For the text-containing cell, return its midpoint in (x, y) coordinate format. 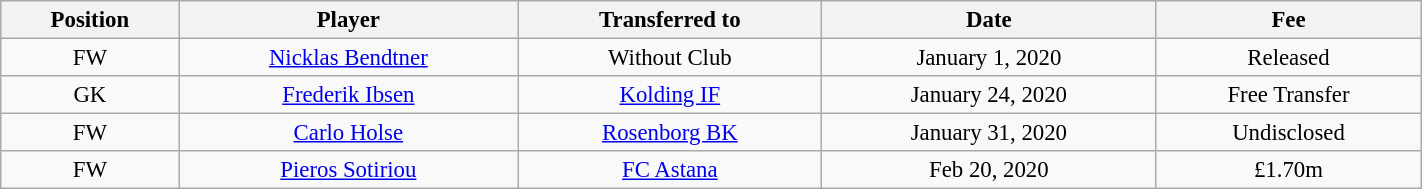
Free Transfer (1289, 95)
£1.70m (1289, 170)
FC Astana (670, 170)
Fee (1289, 20)
January 31, 2020 (989, 133)
Kolding IF (670, 95)
January 1, 2020 (989, 58)
Transferred to (670, 20)
Feb 20, 2020 (989, 170)
Nicklas Bendtner (348, 58)
Position (90, 20)
Pieros Sotiriou (348, 170)
Released (1289, 58)
Carlo Holse (348, 133)
GK (90, 95)
Undisclosed (1289, 133)
Rosenborg BK (670, 133)
Frederik Ibsen (348, 95)
Date (989, 20)
January 24, 2020 (989, 95)
Player (348, 20)
Without Club (670, 58)
